Provide the [x, y] coordinate of the cell's center where the given text is located.  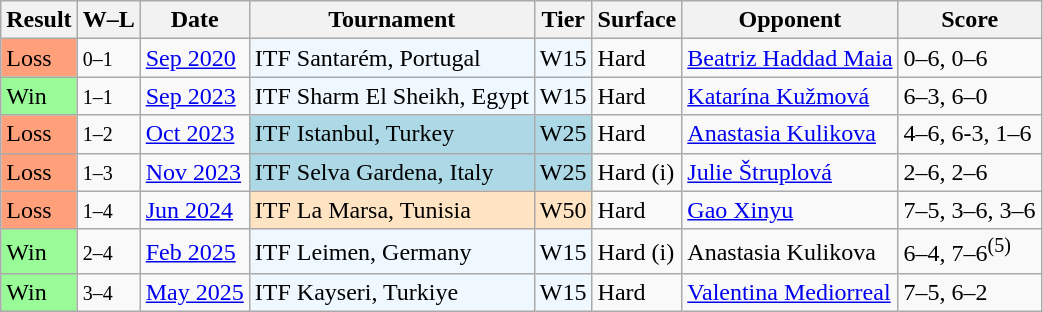
Surface [637, 20]
Sep 2023 [194, 96]
1–4 [108, 210]
W50 [563, 210]
ITF Sharm El Sheikh, Egypt [392, 96]
6–4, 7–6(5) [970, 252]
Feb 2025 [194, 252]
Nov 2023 [194, 172]
Gao Xinyu [790, 210]
ITF Selva Gardena, Italy [392, 172]
Katarína Kužmová [790, 96]
Date [194, 20]
3–4 [108, 293]
Opponent [790, 20]
Tier [563, 20]
ITF Istanbul, Turkey [392, 134]
ITF La Marsa, Tunisia [392, 210]
Oct 2023 [194, 134]
0–6, 0–6 [970, 58]
W–L [108, 20]
Tournament [392, 20]
7–5, 6–2 [970, 293]
ITF Santarém, Portugal [392, 58]
1–1 [108, 96]
0–1 [108, 58]
Sep 2020 [194, 58]
2–4 [108, 252]
Jun 2024 [194, 210]
6–3, 6–0 [970, 96]
May 2025 [194, 293]
ITF Kayseri, Turkiye [392, 293]
4–6, 6-3, 1–6 [970, 134]
Score [970, 20]
Julie Štruplová [790, 172]
1–2 [108, 134]
2–6, 2–6 [970, 172]
7–5, 3–6, 3–6 [970, 210]
Result [39, 20]
Beatriz Haddad Maia [790, 58]
1–3 [108, 172]
Valentina Mediorreal [790, 293]
ITF Leimen, Germany [392, 252]
